Detect which cell encompasses the target text, then output its [x, y] center coordinate. 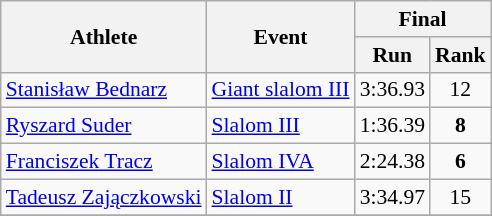
Stanisław Bednarz [104, 90]
1:36.39 [392, 126]
Athlete [104, 36]
Slalom IVA [281, 162]
6 [460, 162]
Slalom III [281, 126]
Event [281, 36]
Franciszek Tracz [104, 162]
2:24.38 [392, 162]
3:36.93 [392, 90]
Run [392, 55]
Ryszard Suder [104, 126]
Slalom II [281, 197]
15 [460, 197]
Rank [460, 55]
Tadeusz Zajączkowski [104, 197]
3:34.97 [392, 197]
Final [423, 19]
8 [460, 126]
12 [460, 90]
Giant slalom III [281, 90]
